For the text-containing cell, return its midpoint in [X, Y] coordinate format. 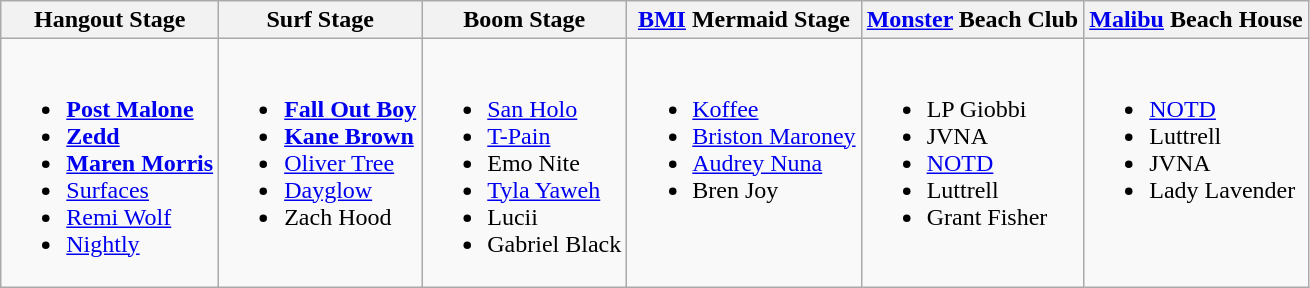
BMI Mermaid Stage [744, 20]
Boom Stage [524, 20]
Monster Beach Club [972, 20]
LP GiobbiJVNANOTDLuttrellGrant Fisher [972, 163]
Post MaloneZeddMaren MorrisSurfacesRemi WolfNightly [110, 163]
NOTDLuttrellJVNALady Lavender [1196, 163]
KoffeeBriston MaroneyAudrey NunaBren Joy [744, 163]
Hangout Stage [110, 20]
Fall Out BoyKane BrownOliver TreeDayglowZach Hood [320, 163]
Surf Stage [320, 20]
Malibu Beach House [1196, 20]
San HoloT-PainEmo NiteTyla YawehLuciiGabriel Black [524, 163]
